Return (x, y) of the center of cell containing provided text 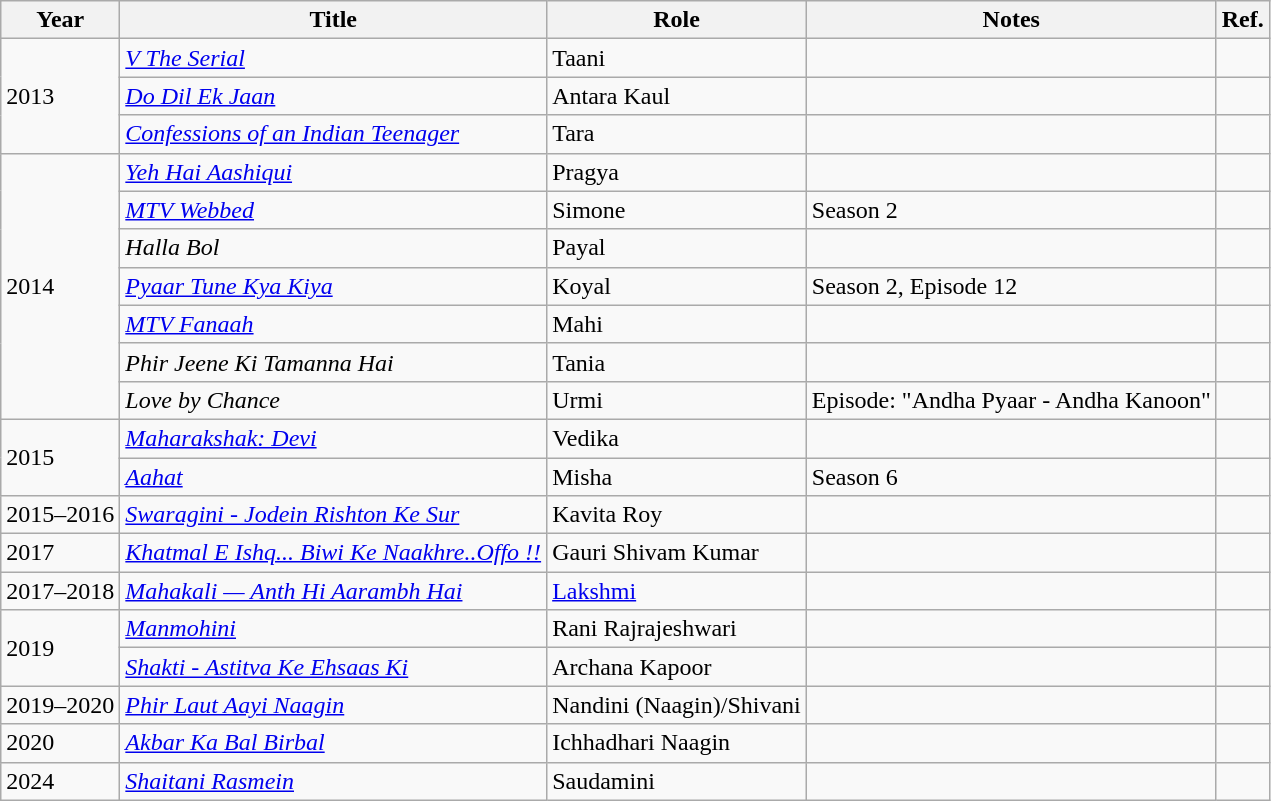
Mahakali — Anth Hi Aarambh Hai (334, 591)
Do Dil Ek Jaan (334, 96)
Nandini (Naagin)/Shivani (677, 705)
Ichhadhari Naagin (677, 743)
MTV Fanaah (334, 324)
Taani (677, 58)
V The Serial (334, 58)
Mahi (677, 324)
Yeh Hai Aashiqui (334, 172)
Misha (677, 477)
2024 (60, 781)
Pyaar Tune Kya Kiya (334, 286)
2019–2020 (60, 705)
Episode: "Andha Pyaar - Andha Kanoon" (1011, 400)
Akbar Ka Bal Birbal (334, 743)
2013 (60, 96)
Shakti - Astitva Ke Ehsaas Ki (334, 667)
Tania (677, 362)
Swaragini - Jodein Rishton Ke Sur (334, 515)
Payal (677, 248)
Rani Rajrajeshwari (677, 629)
Vedika (677, 438)
Ref. (1242, 20)
Halla Bol (334, 248)
Khatmal E Ishq... Biwi Ke Naakhre..Offo !! (334, 553)
Pragya (677, 172)
Phir Jeene Ki Tamanna Hai (334, 362)
2017 (60, 553)
Gauri Shivam Kumar (677, 553)
Love by Chance (334, 400)
Phir Laut Aayi Naagin (334, 705)
2015 (60, 457)
Saudamini (677, 781)
Manmohini (334, 629)
MTV Webbed (334, 210)
2019 (60, 648)
Simone (677, 210)
Aahat (334, 477)
2017–2018 (60, 591)
Season 2 (1011, 210)
Season 6 (1011, 477)
Archana Kapoor (677, 667)
Notes (1011, 20)
2015–2016 (60, 515)
Confessions of an Indian Teenager (334, 134)
Year (60, 20)
Tara (677, 134)
2020 (60, 743)
Koyal (677, 286)
2014 (60, 286)
Kavita Roy (677, 515)
Shaitani Rasmein (334, 781)
Antara Kaul (677, 96)
Title (334, 20)
Maharakshak: Devi (334, 438)
Role (677, 20)
Lakshmi (677, 591)
Season 2, Episode 12 (1011, 286)
Urmi (677, 400)
